Extract the (X, Y) coordinate from the center of the cell holding the provided text.  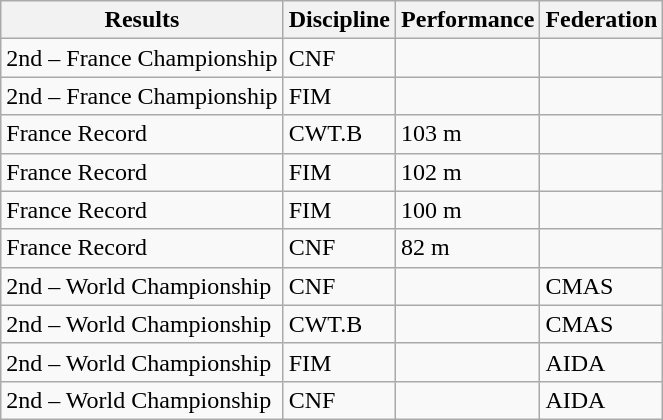
Federation (602, 20)
Discipline (339, 20)
Performance (468, 20)
103 m (468, 134)
82 m (468, 248)
102 m (468, 172)
100 m (468, 210)
Results (142, 20)
